Provide the [x, y] coordinate of the cell's center where the given text is located.  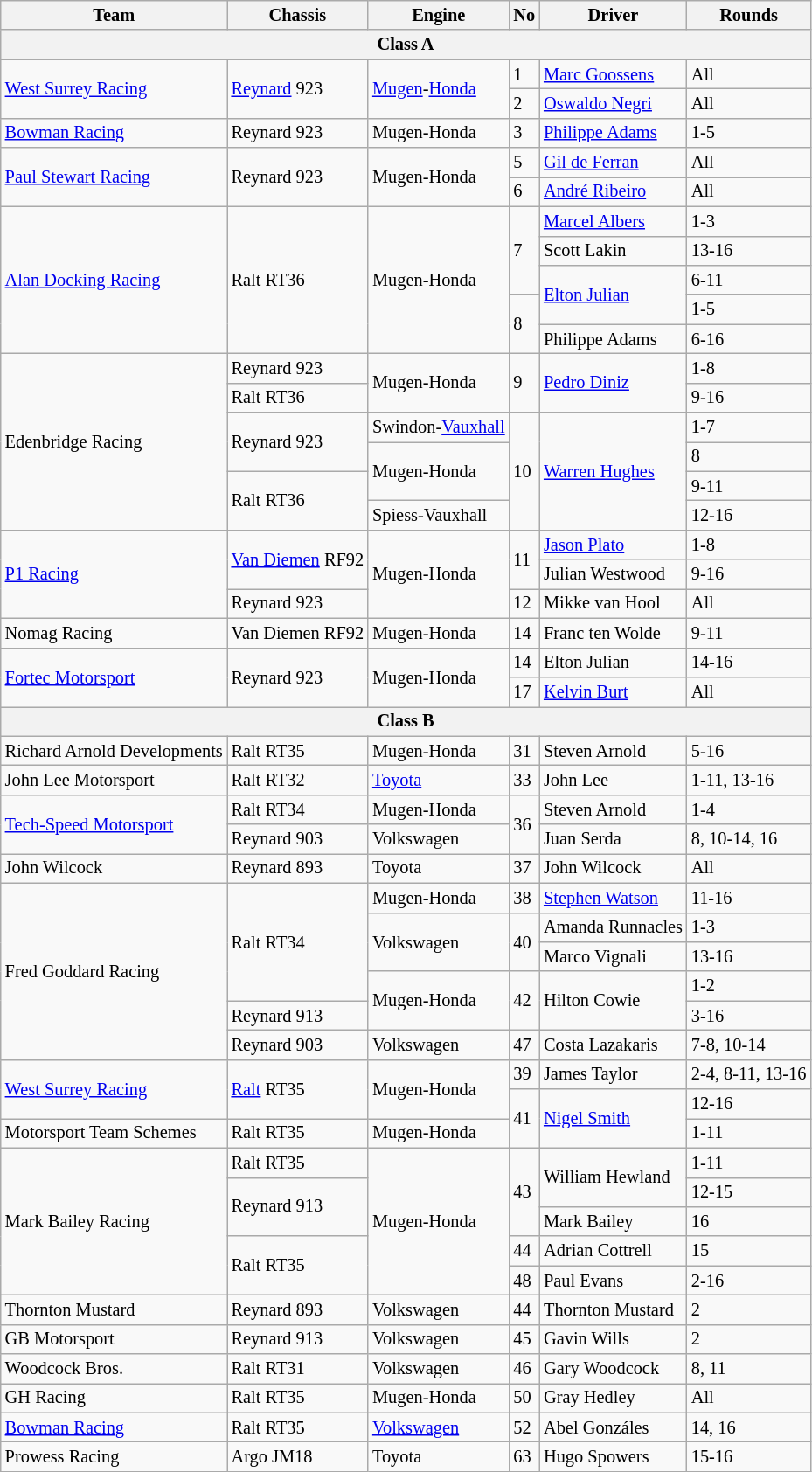
Swindon-Vauxhall [439, 427]
Chassis [297, 15]
Mark Bailey Racing [114, 1221]
6 [524, 191]
Rounds [748, 15]
31 [524, 751]
Adrian Cottrell [614, 1251]
Marcel Albers [614, 221]
42 [524, 1000]
Driver [614, 15]
15 [748, 1251]
André Ribeiro [614, 191]
39 [524, 1074]
6-11 [748, 280]
P1 Racing [114, 573]
Richard Arnold Developments [114, 751]
Juan Serda [614, 839]
Nigel Smith [614, 1119]
6-16 [748, 339]
11-16 [748, 898]
Tech-Speed Motorsport [114, 823]
Argo JM18 [297, 1457]
48 [524, 1281]
Paul Stewart Racing [114, 177]
John Lee Motorsport [114, 780]
37 [524, 868]
Gary Woodcock [614, 1369]
12 [524, 603]
46 [524, 1369]
8, 11 [748, 1369]
Edenbridge Racing [114, 441]
3 [524, 133]
11 [524, 559]
17 [524, 691]
Class B [406, 721]
Costa Lazakaris [614, 1045]
Mikke van Hool [614, 603]
Hugo Spowers [614, 1457]
Oswaldo Negri [614, 103]
Stephen Watson [614, 898]
Woodcock Bros. [114, 1369]
45 [524, 1339]
47 [524, 1045]
14-16 [748, 663]
John Lee [614, 780]
Nomag Racing [114, 633]
GH Racing [114, 1398]
Engine [439, 15]
1-7 [748, 427]
1 [524, 74]
No [524, 15]
Motorsport Team Schemes [114, 1133]
Marc Goossens [614, 74]
Mark Bailey [614, 1221]
Marco Vignali [614, 956]
Hilton Cowie [614, 1000]
Pedro Diniz [614, 383]
1-2 [748, 986]
38 [524, 898]
40 [524, 942]
10 [524, 472]
Class A [406, 45]
52 [524, 1427]
16 [748, 1221]
James Taylor [614, 1074]
3-16 [748, 1016]
Alan Docking Racing [114, 280]
Spiess-Vauxhall [439, 515]
8, 10-14, 16 [748, 839]
14, 16 [748, 1427]
Gavin Wills [614, 1339]
Abel Gonzáles [614, 1427]
Scott Lakin [614, 251]
Team [114, 15]
2-4, 8-11, 13-16 [748, 1074]
Ralt RT31 [297, 1369]
7-8, 10-14 [748, 1045]
Fortec Motorsport [114, 677]
7 [524, 250]
Gil de Ferran [614, 163]
Fred Goddard Racing [114, 971]
12-15 [748, 1192]
Franc ten Wolde [614, 633]
Julian Westwood [614, 574]
Gray Hedley [614, 1398]
Jason Plato [614, 545]
Paul Evans [614, 1281]
5 [524, 163]
36 [524, 823]
Kelvin Burt [614, 691]
Ralt RT32 [297, 780]
2-16 [748, 1281]
Prowess Racing [114, 1457]
William Hewland [614, 1177]
43 [524, 1192]
63 [524, 1457]
1-11, 13-16 [748, 780]
9 [524, 383]
50 [524, 1398]
15-16 [748, 1457]
41 [524, 1119]
1-4 [748, 809]
GB Motorsport [114, 1339]
33 [524, 780]
5-16 [748, 751]
Warren Hughes [614, 472]
Amanda Runnacles [614, 927]
